Return the (X, Y) coordinate for the center point of the cell that contains the specified text.  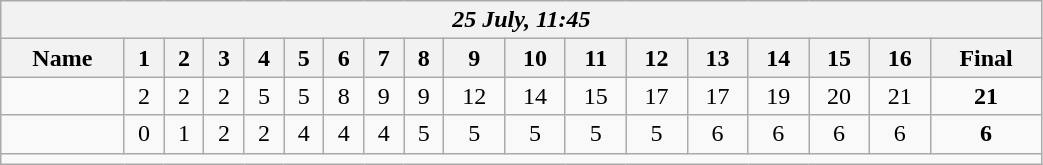
3 (224, 58)
25 July, 11:45 (522, 20)
20 (840, 96)
10 (536, 58)
19 (778, 96)
16 (900, 58)
Final (986, 58)
11 (596, 58)
0 (144, 134)
7 (384, 58)
13 (718, 58)
Name (62, 58)
